Determine the [X, Y] coordinate at the center of the cell enclosing the given text.  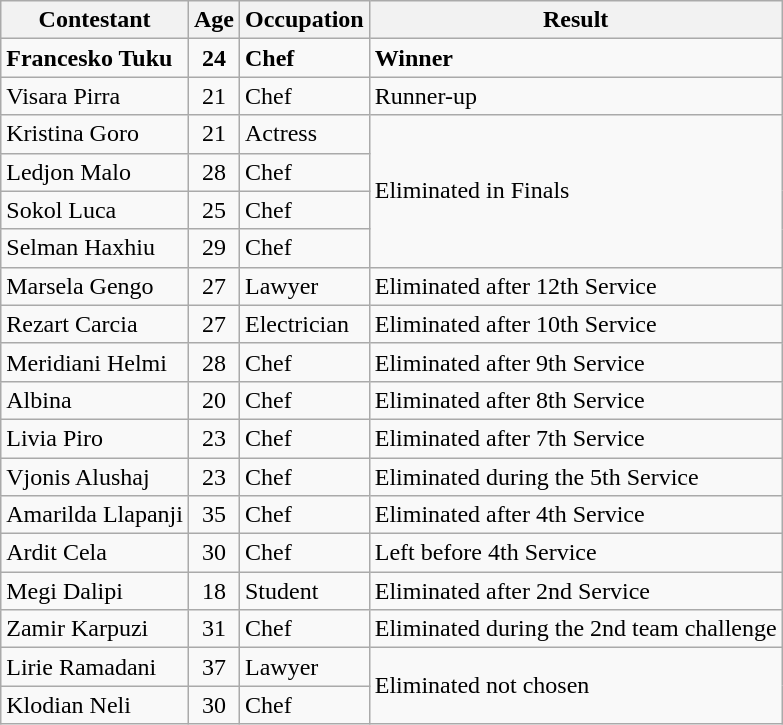
Eliminated after 7th Service [576, 438]
Marsela Gengo [95, 286]
Left before 4th Service [576, 553]
Eliminated after 2nd Service [576, 591]
Ardit Cela [95, 553]
Visara Pirra [95, 96]
35 [214, 515]
Winner [576, 58]
Vjonis Alushaj [95, 477]
Eliminated after 9th Service [576, 362]
Selman Haxhiu [95, 248]
Eliminated not chosen [576, 686]
Electrician [304, 324]
25 [214, 210]
Eliminated after 4th Service [576, 515]
29 [214, 248]
Lirie Ramadani [95, 667]
24 [214, 58]
Result [576, 20]
Runner-up [576, 96]
Occupation [304, 20]
Eliminated after 8th Service [576, 400]
Contestant [95, 20]
18 [214, 591]
Eliminated after 10th Service [576, 324]
Kristina Goro [95, 134]
Actress [304, 134]
Albina [95, 400]
Meridiani Helmi [95, 362]
Age [214, 20]
Student [304, 591]
37 [214, 667]
31 [214, 629]
Klodian Neli [95, 705]
Megi Dalipi [95, 591]
Ledjon Malo [95, 172]
Eliminated after 12th Service [576, 286]
Eliminated during the 5th Service [576, 477]
Livia Piro [95, 438]
Rezart Carcia [95, 324]
Zamir Karpuzi [95, 629]
Eliminated during the 2nd team challenge [576, 629]
Sokol Luca [95, 210]
Eliminated in Finals [576, 191]
Amarilda Llapanji [95, 515]
Francesko Tuku [95, 58]
20 [214, 400]
